Scan for the cell matching the given text and deliver its [X, Y] coordinate at center. 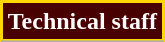
Technical staff [83, 22]
